Find where the given text appears and provide that cell's center as (x, y) coordinate. 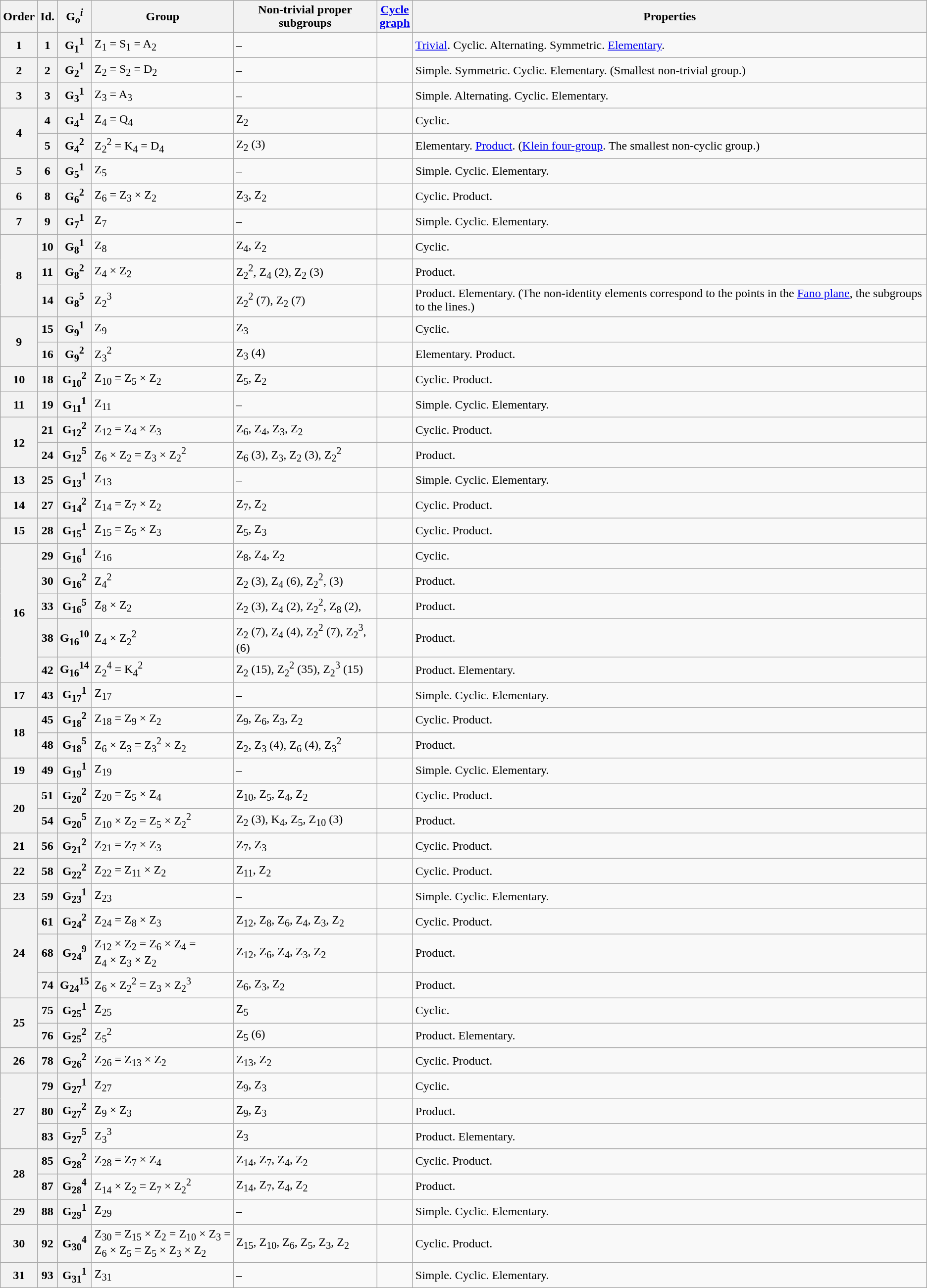
Z9, Z6, Z3, Z2 (305, 720)
G171 (75, 695)
G151 (75, 531)
92 (48, 1243)
Z19 (162, 771)
Z30 = Z15 × Z2 = Z10 × Z3 = Z6 × Z5 = Z5 × Z3 × Z2 (162, 1243)
Z11, Z2 (305, 872)
G41 (75, 121)
49 (48, 771)
87 (48, 1186)
59 (48, 896)
Z8 × Z2 (162, 606)
88 (48, 1211)
G311 (75, 1276)
38 (48, 638)
Simple. Symmetric. Cyclic. Elementary. (Smallest non-trivial group.) (669, 70)
G182 (75, 720)
Product. Elementary. (The non-identity elements correspond to the points in the Fano plane, the subgroups to the lines.) (669, 300)
54 (48, 821)
Z6, Z4, Z3, Z2 (305, 430)
Z31 (162, 1276)
Z8 (162, 247)
Z24 = K42 (162, 670)
Z2 (305, 121)
Z13, Z2 (305, 1061)
Z9 × Z3 (162, 1111)
Z7, Z2 (305, 505)
Z12 × Z2 = Z6 × Z4 = Z4 × Z3 × Z2 (162, 953)
78 (48, 1061)
G191 (75, 771)
Z10 = Z5 × Z2 (162, 379)
Z4 × Z22 (162, 638)
13 (19, 480)
76 (48, 1036)
Z3 = A3 (162, 95)
G85 (75, 300)
42 (48, 670)
Z9 (162, 329)
56 (48, 846)
G222 (75, 872)
Z11 (162, 405)
G275 (75, 1136)
93 (48, 1276)
Z42 (162, 581)
Non-trivial proper subgroups (305, 17)
Z6 = Z3 × Z2 (162, 196)
80 (48, 1111)
G51 (75, 171)
Properties (669, 17)
G82 (75, 271)
G102 (75, 379)
G81 (75, 247)
75 (48, 1010)
Z3 (4) (305, 355)
74 (48, 985)
Group (162, 17)
Z24 = Z8 × Z3 (162, 921)
G1614 (75, 670)
85 (48, 1162)
G131 (75, 480)
Goi (75, 17)
G91 (75, 329)
Z22 = Z11 × Z2 (162, 872)
Z2 (7), Z4 (4), Z22 (7), Z23, (6) (305, 638)
G231 (75, 896)
G42 (75, 146)
G92 (75, 355)
G161 (75, 556)
G122 (75, 430)
Z12, Z6, Z4, Z3, Z2 (305, 953)
Id. (48, 17)
G11 (75, 46)
Z7, Z3 (305, 846)
G21 (75, 70)
Z20 = Z5 × Z4 (162, 795)
Z2, Z3 (4), Z6 (4), Z32 (305, 746)
G165 (75, 606)
Z33 (162, 1136)
22 (19, 872)
Z2 (15), Z22 (35), Z23 (15) (305, 670)
G2415 (75, 985)
45 (48, 720)
G262 (75, 1061)
Z6 × Z2 = Z3 × Z22 (162, 455)
Z15 = Z5 × Z3 (162, 531)
G284 (75, 1186)
G1610 (75, 638)
G31 (75, 95)
G71 (75, 222)
23 (19, 896)
Z6 (3), Z3, Z2 (3), Z22 (305, 455)
Z15, Z10, Z6, Z5, Z3, Z2 (305, 1243)
83 (48, 1136)
Z25 (162, 1010)
Z4, Z2 (305, 247)
Z14 × Z2 = Z7 × Z22 (162, 1186)
G185 (75, 746)
G212 (75, 846)
G162 (75, 581)
Cyclegraph (395, 17)
Z5 (6) (305, 1036)
17 (19, 695)
Z6, Z3, Z2 (305, 985)
G271 (75, 1085)
43 (48, 695)
61 (48, 921)
Z3, Z2 (305, 196)
31 (19, 1276)
Z12, Z8, Z6, Z4, Z3, Z2 (305, 921)
G62 (75, 196)
Z22 (7), Z2 (7) (305, 300)
7 (19, 222)
Z2 (3), K4, Z5, Z10 (3) (305, 821)
Z12 = Z4 × Z3 (162, 430)
G142 (75, 505)
12 (19, 443)
Elementary. Product. (669, 355)
51 (48, 795)
Z4 = Q4 (162, 121)
Z22 = K4 = D4 (162, 146)
Z2 (3) (305, 146)
G249 (75, 953)
Simple. Alternating. Cyclic. Elementary. (669, 95)
Z7 (162, 222)
Z27 (162, 1085)
G291 (75, 1211)
20 (19, 808)
G202 (75, 795)
26 (19, 1061)
Z5, Z2 (305, 379)
Z1 = S1 = A2 (162, 46)
Z8, Z4, Z2 (305, 556)
G272 (75, 1111)
Z18 = Z9 × Z2 (162, 720)
Z28 = Z7 × Z4 (162, 1162)
Z6 × Z3 = Z32 × Z2 (162, 746)
Z2 = S2 = D2 (162, 70)
G205 (75, 821)
Trivial. Cyclic. Alternating. Symmetric. Elementary. (669, 46)
33 (48, 606)
Z32 (162, 355)
Z10, Z5, Z4, Z2 (305, 795)
Z21 = Z7 × Z3 (162, 846)
68 (48, 953)
58 (48, 872)
Order (19, 17)
Z14 = Z7 × Z2 (162, 505)
Z22, Z4 (2), Z2 (3) (305, 271)
G242 (75, 921)
Z2 (3), Z4 (6), Z22, (3) (305, 581)
48 (48, 746)
Z52 (162, 1036)
G111 (75, 405)
G282 (75, 1162)
Z17 (162, 695)
G252 (75, 1036)
Z6 × Z22 = Z3 × Z23 (162, 985)
Z5, Z3 (305, 531)
Z10 × Z2 = Z5 × Z22 (162, 821)
Z16 (162, 556)
G304 (75, 1243)
79 (48, 1085)
G251 (75, 1010)
Z26 = Z13 × Z2 (162, 1061)
G125 (75, 455)
Z29 (162, 1211)
Z2 (3), Z4 (2), Z22, Z8 (2), (305, 606)
Z13 (162, 480)
Z4 × Z2 (162, 271)
Elementary. Product. (Klein four-group. The smallest non-cyclic group.) (669, 146)
